Pinpoint the cell where the given text exists, returning its [x, y] midpoint coordinate. 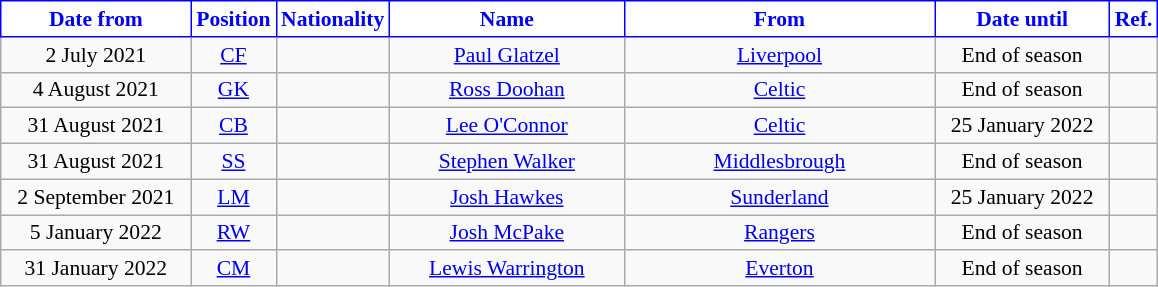
Sunderland [779, 197]
4 August 2021 [96, 90]
CB [234, 126]
Ross Doohan [506, 90]
From [779, 19]
Position [234, 19]
RW [234, 233]
Date until [1022, 19]
CF [234, 55]
31 January 2022 [96, 269]
Josh Hawkes [506, 197]
Nationality [332, 19]
Everton [779, 269]
Josh McPake [506, 233]
LM [234, 197]
Liverpool [779, 55]
2 September 2021 [96, 197]
Lewis Warrington [506, 269]
5 January 2022 [96, 233]
CM [234, 269]
Lee O'Connor [506, 126]
Middlesbrough [779, 162]
Ref. [1134, 19]
Paul Glatzel [506, 55]
Rangers [779, 233]
Stephen Walker [506, 162]
2 July 2021 [96, 55]
Name [506, 19]
GK [234, 90]
SS [234, 162]
Date from [96, 19]
